Return [X, Y] of the center of cell containing provided text 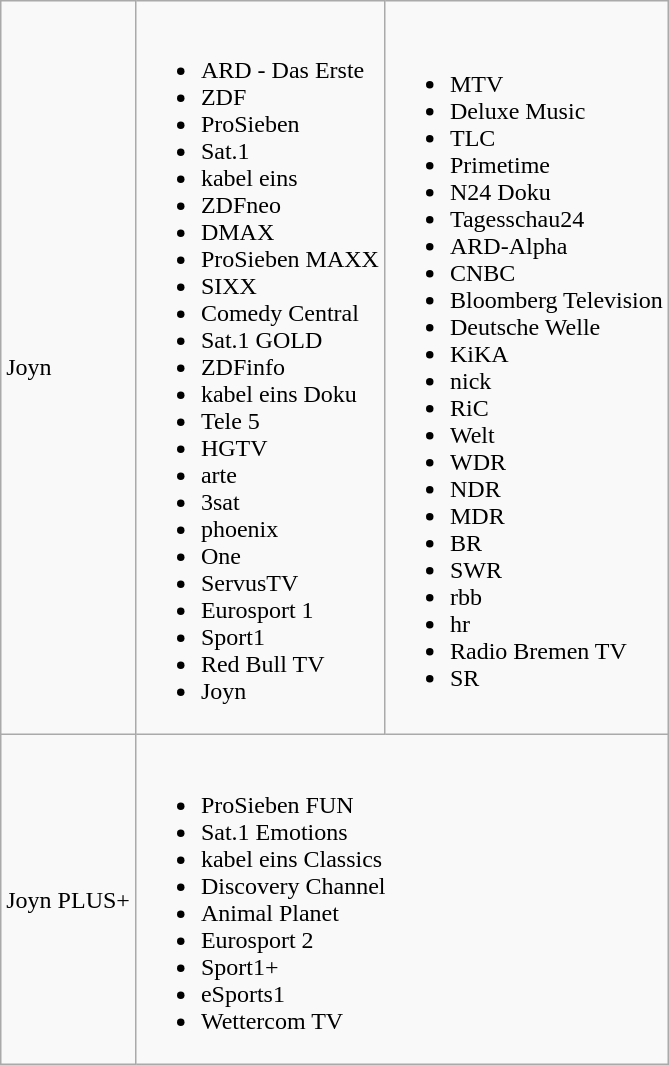
ProSieben FUNSat.1 Emotionskabel eins ClassicsDiscovery ChannelAnimal PlanetEurosport 2Sport1+eSports1Wettercom TV [402, 900]
Joyn [68, 368]
Joyn PLUS+ [68, 900]
MTVDeluxe MusicTLCPrimetimeN24 DokuTagesschau24ARD-AlphaCNBCBloomberg TelevisionDeutsche WelleKiKAnickRiCWeltWDRNDRMDRBRSWRrbbhrRadio Bremen TVSR [526, 368]
